Pinpoint the cell where the given text exists, returning its (x, y) midpoint coordinate. 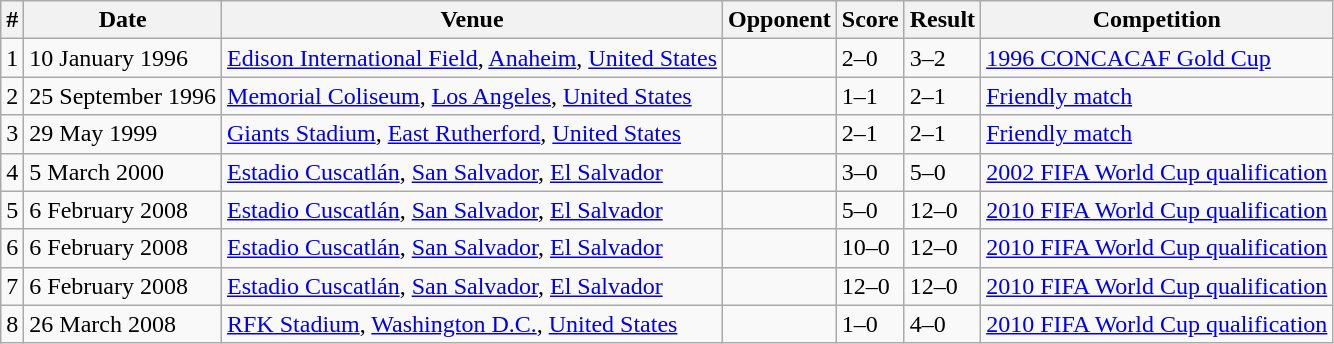
10 January 1996 (123, 58)
Venue (472, 20)
RFK Stadium, Washington D.C., United States (472, 324)
Opponent (780, 20)
1 (12, 58)
Score (870, 20)
Memorial Coliseum, Los Angeles, United States (472, 96)
2–0 (870, 58)
3–2 (942, 58)
3–0 (870, 172)
Giants Stadium, East Rutherford, United States (472, 134)
Date (123, 20)
3 (12, 134)
8 (12, 324)
4–0 (942, 324)
5 March 2000 (123, 172)
10–0 (870, 248)
6 (12, 248)
2 (12, 96)
1996 CONCACAF Gold Cup (1157, 58)
Edison International Field, Anaheim, United States (472, 58)
Competition (1157, 20)
7 (12, 286)
1–0 (870, 324)
5 (12, 210)
26 March 2008 (123, 324)
29 May 1999 (123, 134)
1–1 (870, 96)
# (12, 20)
4 (12, 172)
25 September 1996 (123, 96)
2002 FIFA World Cup qualification (1157, 172)
Result (942, 20)
